Provide the (X, Y) coordinate of the cell's center where the given text is located.  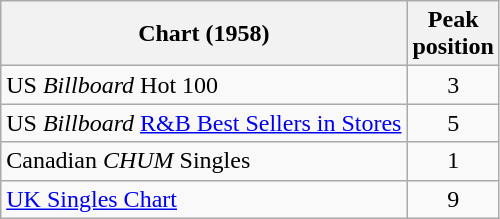
US Billboard Hot 100 (204, 85)
UK Singles Chart (204, 199)
Chart (1958) (204, 34)
1 (453, 161)
9 (453, 199)
US Billboard R&B Best Sellers in Stores (204, 123)
5 (453, 123)
3 (453, 85)
Peakposition (453, 34)
Canadian CHUM Singles (204, 161)
